Locate the cell with the specified text and output its [x, y] center coordinate. 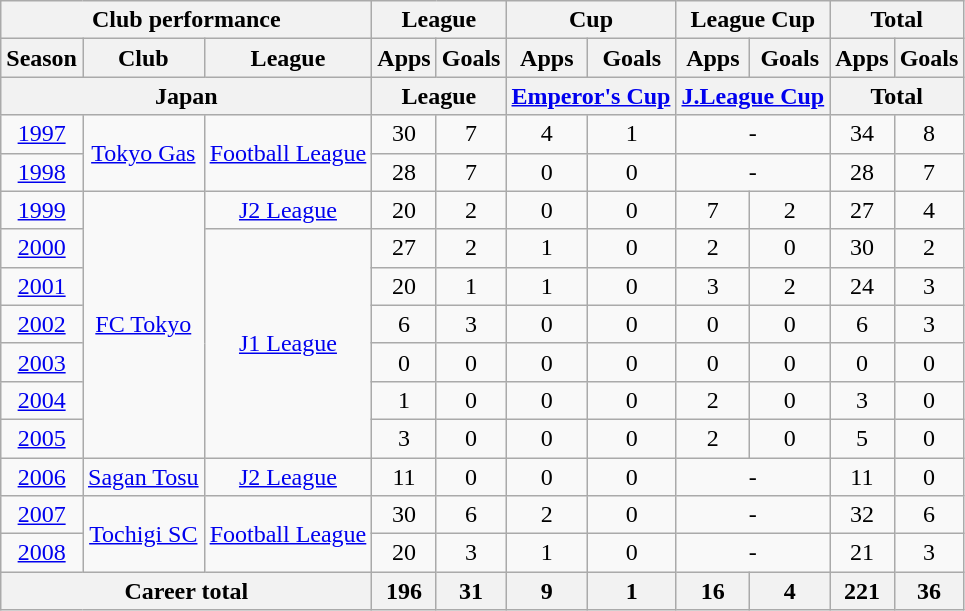
1997 [42, 134]
Career total [186, 591]
Club performance [186, 20]
Club [143, 58]
2005 [42, 438]
League Cup [753, 20]
34 [862, 134]
2003 [42, 362]
2006 [42, 477]
24 [862, 286]
J1 League [288, 343]
1999 [42, 210]
31 [471, 591]
2000 [42, 248]
21 [862, 553]
Tochigi SC [143, 534]
J.League Cup [753, 96]
221 [862, 591]
2004 [42, 400]
1998 [42, 172]
2002 [42, 324]
9 [547, 591]
Sagan Tosu [143, 477]
2008 [42, 553]
FC Tokyo [143, 324]
16 [713, 591]
Cup [591, 20]
5 [862, 438]
8 [929, 134]
32 [862, 515]
Japan [186, 96]
36 [929, 591]
2007 [42, 515]
Season [42, 58]
Tokyo Gas [143, 153]
196 [404, 591]
2001 [42, 286]
Emperor's Cup [591, 96]
